For the text-containing cell, return its midpoint in [X, Y] coordinate format. 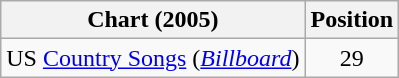
US Country Songs (Billboard) [153, 58]
Chart (2005) [153, 20]
29 [352, 58]
Position [352, 20]
